Determine the (x, y) coordinate at the center of the cell enclosing the given text.  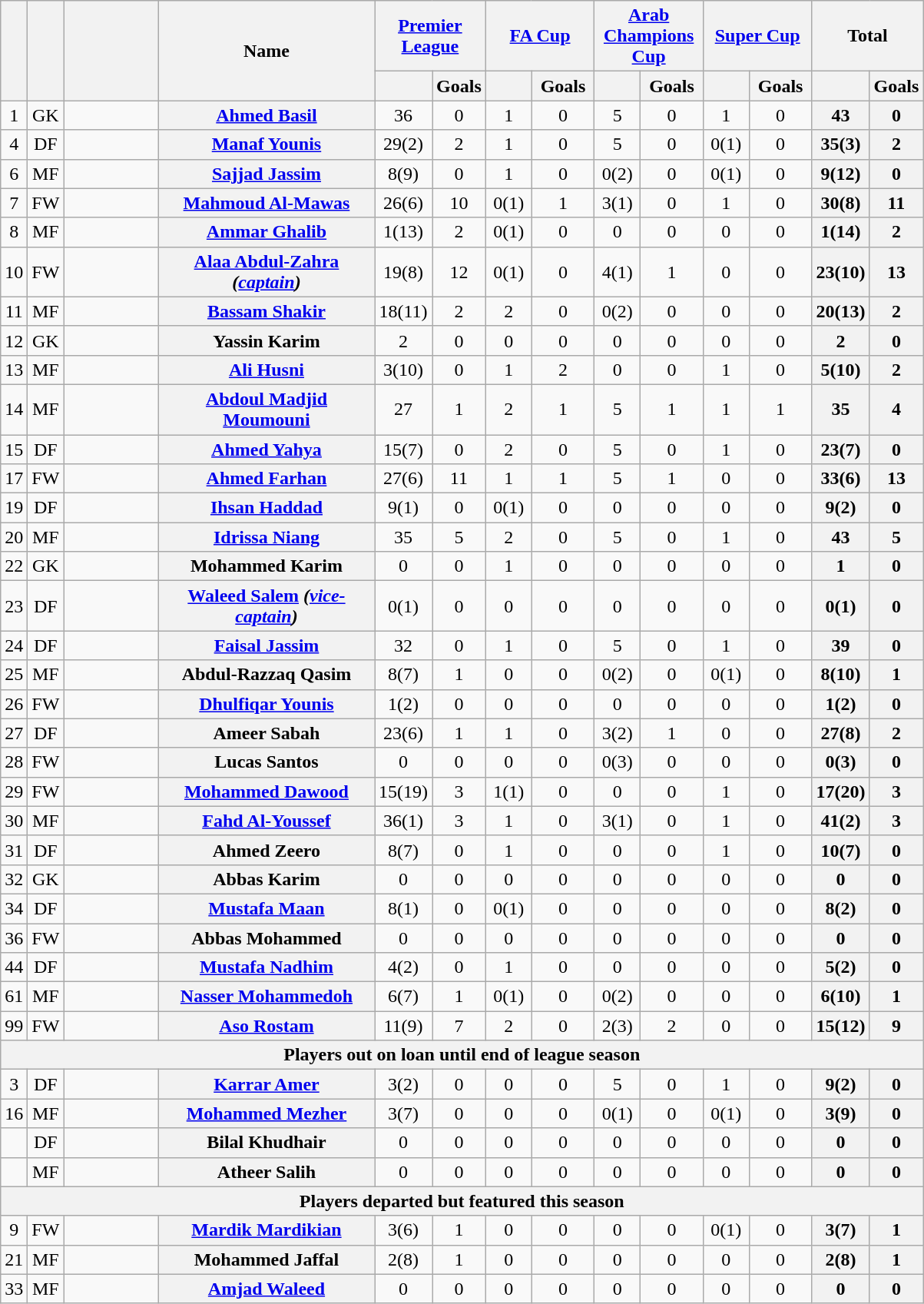
Arab Champions Cup (649, 36)
Abdul-Razzaq Qasim (266, 675)
41(2) (840, 821)
26(6) (404, 203)
Ali Husni (266, 370)
4(2) (404, 967)
16 (14, 1113)
Idrissa Niang (266, 537)
Waleed Salem (vice-captain) (266, 606)
3(9) (840, 1113)
Mohammed Karim (266, 566)
Name (266, 51)
20(13) (840, 311)
18(11) (404, 311)
11(9) (404, 1026)
34 (14, 908)
Abdoul Madjid Moumouni (266, 409)
4(1) (618, 272)
Abbas Karim (266, 879)
5(2) (840, 967)
Yassin Karim (266, 340)
Alaa Abdul-Zahra (captain) (266, 272)
14 (14, 409)
15 (14, 450)
25 (14, 675)
15(19) (404, 791)
6(10) (840, 997)
3(10) (404, 370)
Mahmoud Al-Mawas (266, 203)
30 (14, 821)
8 (14, 232)
2(3) (618, 1026)
24 (14, 645)
Karrar Amer (266, 1084)
26 (14, 704)
17 (14, 479)
1(1) (508, 791)
Faisal Jassim (266, 645)
33(6) (840, 479)
Mustafa Maan (266, 908)
28 (14, 762)
Dhulfiqar Younis (266, 704)
6(7) (404, 997)
Nasser Mohammedoh (266, 997)
Mustafa Nadhim (266, 967)
Players departed but featured this season (462, 1201)
Atheer Salih (266, 1172)
Premier League (430, 36)
9(12) (840, 174)
27(8) (840, 733)
10(7) (840, 850)
3(6) (404, 1230)
Ihsan Haddad (266, 508)
44 (14, 967)
Mohammed Mezher (266, 1113)
Mardik Mardikian (266, 1230)
Sajjad Jassim (266, 174)
27(6) (404, 479)
39 (840, 645)
20 (14, 537)
Bassam Shakir (266, 311)
Ahmed Yahya (266, 450)
29 (14, 791)
30(8) (840, 203)
36(1) (404, 821)
9(1) (404, 508)
19(8) (404, 272)
8(9) (404, 174)
19 (14, 508)
23(10) (840, 272)
Total (868, 36)
Players out on loan until end of league season (462, 1055)
Ameer Sabah (266, 733)
Super Cup (757, 36)
Ahmed Farhan (266, 479)
Lucas Santos (266, 762)
8(1) (404, 908)
Ammar Ghalib (266, 232)
Aso Rostam (266, 1026)
8(2) (840, 908)
Ahmed Zeero (266, 850)
Amjad Waleed (266, 1289)
99 (14, 1026)
23(6) (404, 733)
22 (14, 566)
15(7) (404, 450)
Abbas Mohammed (266, 938)
35(3) (840, 144)
15(12) (840, 1026)
Ahmed Basil (266, 115)
Fahd Al-Youssef (266, 821)
1(13) (404, 232)
8(10) (840, 675)
17(20) (840, 791)
31 (14, 850)
61 (14, 997)
Mohammed Jaffal (266, 1259)
Mohammed Dawood (266, 791)
29(2) (404, 144)
FA Cup (540, 36)
Bilal Khudhair (266, 1143)
33 (14, 1289)
23 (14, 606)
Manaf Younis (266, 144)
21 (14, 1259)
5(10) (840, 370)
23(7) (840, 450)
6 (14, 174)
1(14) (840, 232)
